From the cell containing the given text, extract its center point as [x, y] coordinate. 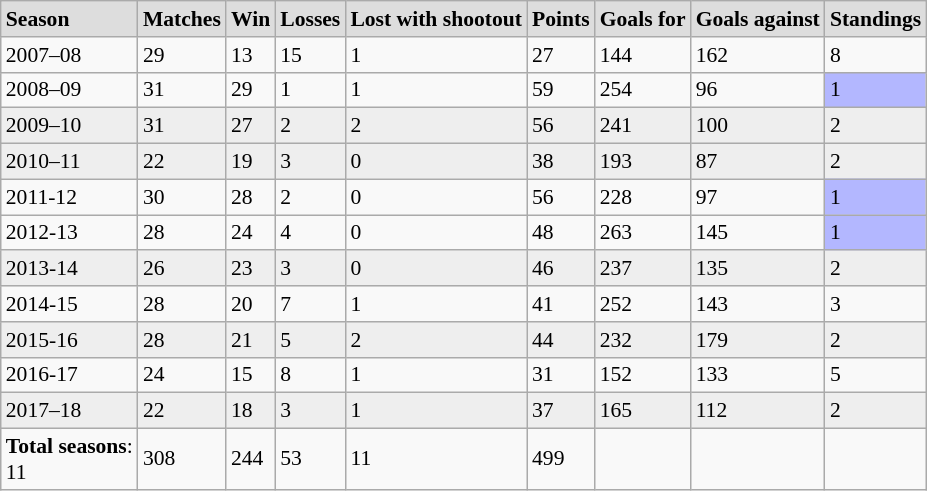
244 [250, 460]
Standings [876, 19]
2014-15 [70, 304]
44 [561, 340]
2009–10 [70, 126]
112 [758, 411]
7 [310, 304]
Losses [310, 19]
179 [758, 340]
232 [643, 340]
162 [758, 55]
Goals for [643, 19]
53 [310, 460]
11 [436, 460]
Matches [182, 19]
19 [250, 162]
143 [758, 304]
4 [310, 233]
228 [643, 197]
48 [561, 233]
152 [643, 375]
2017–18 [70, 411]
37 [561, 411]
135 [758, 269]
499 [561, 460]
252 [643, 304]
2010–11 [70, 162]
18 [250, 411]
21 [250, 340]
30 [182, 197]
Total seasons:11 [70, 460]
Lost with shootout [436, 19]
144 [643, 55]
100 [758, 126]
2011-12 [70, 197]
13 [250, 55]
133 [758, 375]
2007–08 [70, 55]
2012-13 [70, 233]
263 [643, 233]
38 [561, 162]
2008–09 [70, 90]
2015-16 [70, 340]
Goals against [758, 19]
193 [643, 162]
20 [250, 304]
46 [561, 269]
97 [758, 197]
23 [250, 269]
308 [182, 460]
237 [643, 269]
2013-14 [70, 269]
Season [70, 19]
41 [561, 304]
59 [561, 90]
2016-17 [70, 375]
87 [758, 162]
241 [643, 126]
145 [758, 233]
254 [643, 90]
Points [561, 19]
26 [182, 269]
Win [250, 19]
96 [758, 90]
165 [643, 411]
